Extract the [x, y] coordinate from the center of the cell holding the provided text.  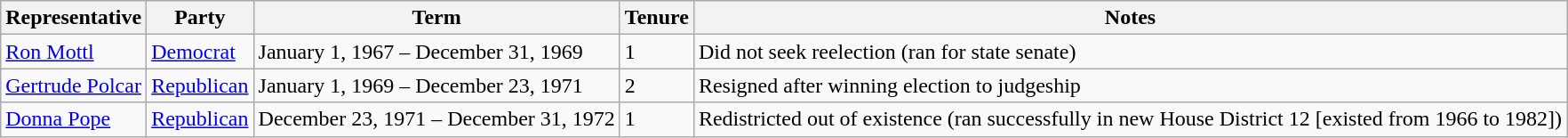
Tenure [656, 18]
December 23, 1971 – December 31, 1972 [436, 119]
Gertrude Polcar [74, 85]
Resigned after winning election to judgeship [1130, 85]
2 [656, 85]
Notes [1130, 18]
Donna Pope [74, 119]
Term [436, 18]
Party [200, 18]
Democrat [200, 52]
Did not seek reelection (ran for state senate) [1130, 52]
January 1, 1969 – December 23, 1971 [436, 85]
Representative [74, 18]
Ron Mottl [74, 52]
January 1, 1967 – December 31, 1969 [436, 52]
Redistricted out of existence (ran successfully in new House District 12 [existed from 1966 to 1982]) [1130, 119]
